Scan for the cell matching the given text and deliver its [X, Y] coordinate at center. 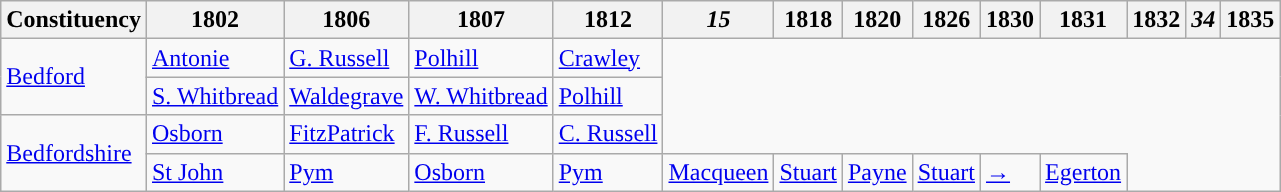
S. Whitbread [214, 96]
Antonie [214, 58]
1812 [608, 20]
Macqueen [718, 172]
1831 [1084, 20]
15 [718, 20]
1835 [1250, 20]
F. Russell [481, 134]
1820 [877, 20]
34 [1204, 20]
1807 [481, 20]
G. Russell [346, 58]
FitzPatrick [346, 134]
1832 [1156, 20]
W. Whitbread [481, 96]
1818 [808, 20]
Payne [877, 172]
1830 [1010, 20]
St John [214, 172]
Waldegrave [346, 96]
Constituency [74, 20]
Egerton [1084, 172]
Bedfordshire [74, 153]
1802 [214, 20]
1806 [346, 20]
→ [1010, 172]
1826 [946, 20]
Crawley [608, 58]
C. Russell [608, 134]
Bedford [74, 77]
